Locate the cell with the specified text and output its [x, y] center coordinate. 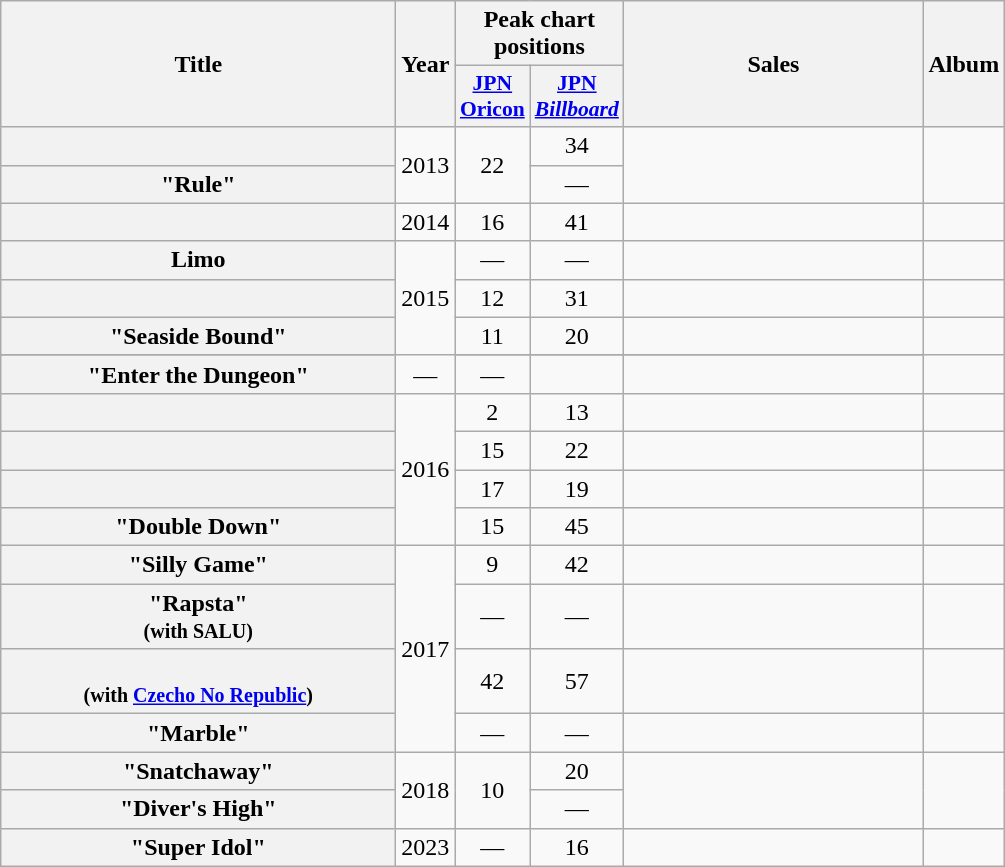
2023 [426, 847]
2016 [426, 469]
(with Czecho No Republic) [198, 682]
"Silly Game" [198, 565]
9 [492, 565]
"Double Down" [198, 527]
45 [577, 527]
"Seaside Bound" [198, 336]
2015 [426, 298]
JPN Billboard [577, 96]
2 [492, 412]
19 [577, 489]
2013 [426, 165]
2018 [426, 790]
"Marble" [198, 733]
"Rapsta"(with SALU) [198, 616]
17 [492, 489]
"Enter the Dungeon" [198, 374]
41 [577, 222]
13 [577, 412]
"Snatchaway" [198, 771]
31 [577, 298]
34 [577, 146]
12 [492, 298]
"Diver's High" [198, 809]
11 [492, 336]
10 [492, 790]
Sales [774, 64]
2014 [426, 222]
Album [964, 64]
"Rule" [198, 184]
"Super Idol" [198, 847]
JPN Oricon [492, 96]
2017 [426, 649]
Title [198, 64]
Limo [198, 260]
Peak chart positions [540, 34]
57 [577, 682]
Year [426, 64]
